From the cell containing the given text, extract its center point as [x, y] coordinate. 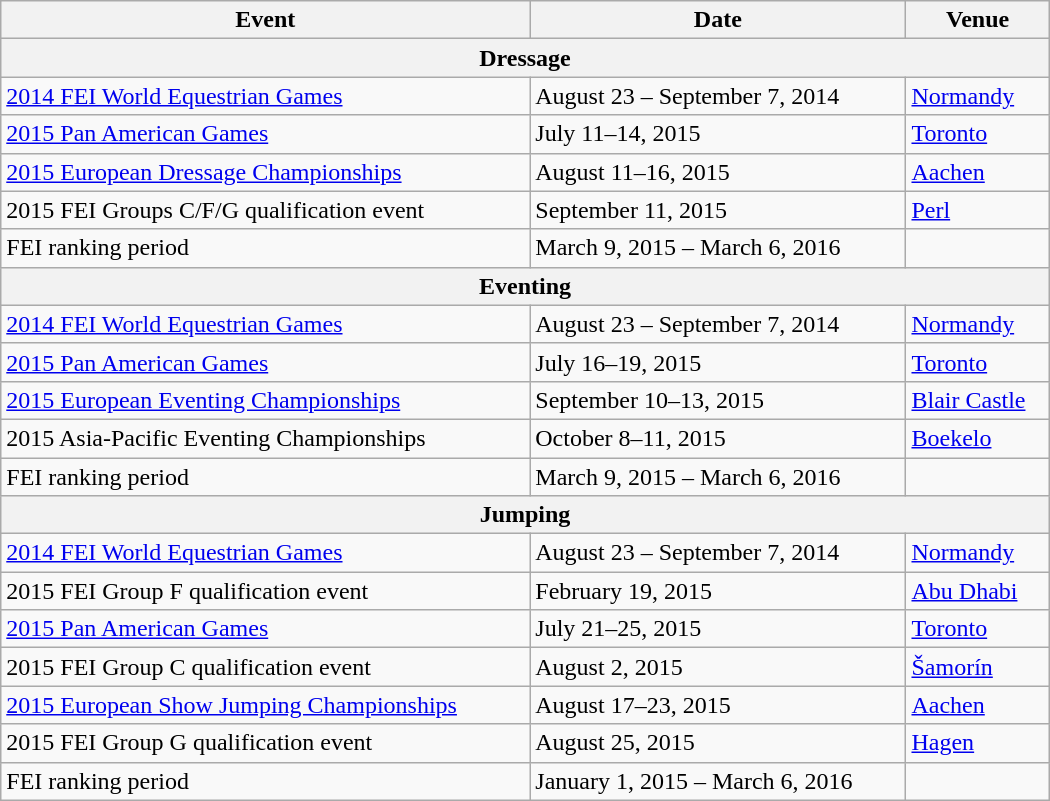
2015 FEI Group G qualification event [266, 743]
August 2, 2015 [718, 667]
Hagen [978, 743]
Date [718, 20]
Venue [978, 20]
2015 FEI Group F qualification event [266, 591]
2015 European Show Jumping Championships [266, 705]
2015 FEI Group C qualification event [266, 667]
August 11–16, 2015 [718, 172]
February 19, 2015 [718, 591]
July 16–19, 2015 [718, 362]
October 8–11, 2015 [718, 438]
Perl [978, 210]
Blair Castle [978, 400]
Event [266, 20]
January 1, 2015 – March 6, 2016 [718, 781]
Boekelo [978, 438]
Šamorín [978, 667]
2015 European Eventing Championships [266, 400]
September 11, 2015 [718, 210]
Dressage [525, 58]
Jumping [525, 515]
Abu Dhabi [978, 591]
Eventing [525, 286]
August 17–23, 2015 [718, 705]
July 21–25, 2015 [718, 629]
September 10–13, 2015 [718, 400]
August 25, 2015 [718, 743]
July 11–14, 2015 [718, 134]
2015 European Dressage Championships [266, 172]
2015 Asia-Pacific Eventing Championships [266, 438]
2015 FEI Groups C/F/G qualification event [266, 210]
